Pinpoint the cell where the given text exists, returning its [X, Y] midpoint coordinate. 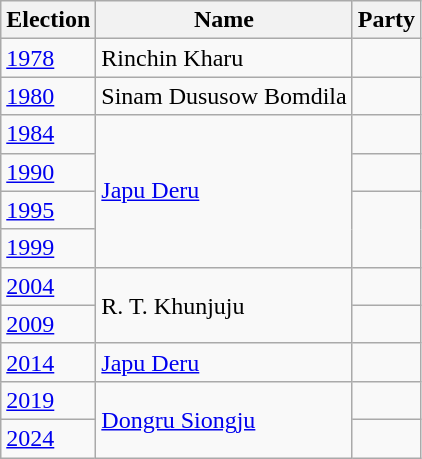
2019 [48, 400]
1984 [48, 134]
1980 [48, 96]
2024 [48, 438]
1995 [48, 210]
Dongru Siongju [224, 419]
2004 [48, 286]
Name [224, 20]
1978 [48, 58]
Party [386, 20]
1990 [48, 172]
Sinam Dususow Bomdila [224, 96]
Rinchin Kharu [224, 58]
Election [48, 20]
R. T. Khunjuju [224, 305]
1999 [48, 248]
2009 [48, 324]
2014 [48, 362]
